Search for the cell housing the specified text and yield its [x, y] center coordinate. 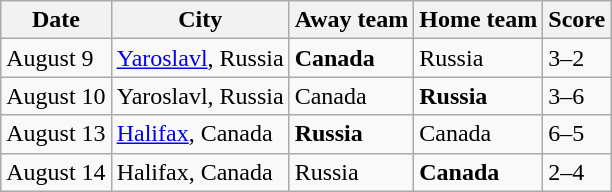
3–6 [577, 96]
Away team [352, 20]
August 10 [56, 96]
Home team [478, 20]
August 9 [56, 58]
3–2 [577, 58]
2–4 [577, 172]
August 14 [56, 172]
Date [56, 20]
August 13 [56, 134]
Score [577, 20]
City [200, 20]
6–5 [577, 134]
